Scan for the cell matching the given text and deliver its [x, y] coordinate at center. 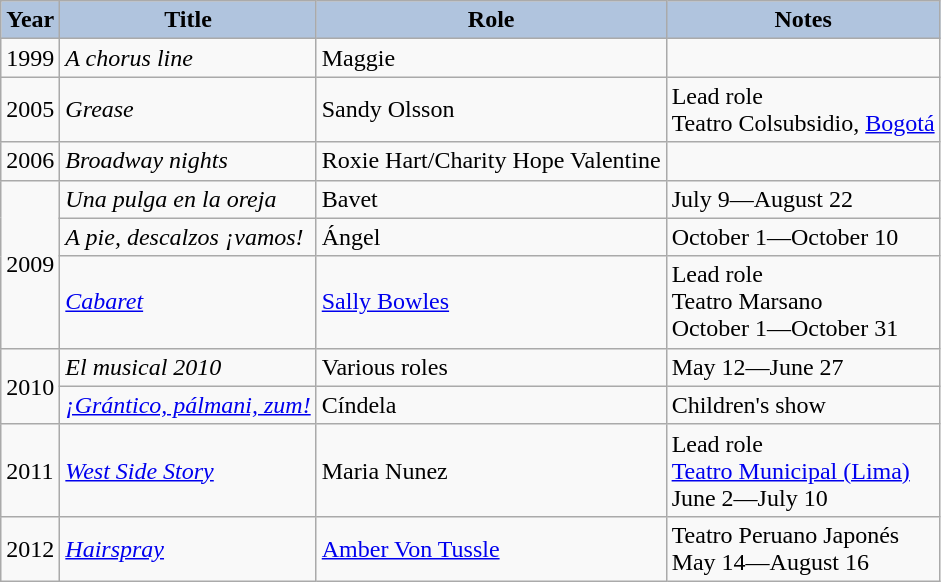
2006 [30, 161]
Lead roleTeatro MarsanoOctober 1—October 31 [803, 302]
2011 [30, 470]
Year [30, 20]
Various roles [491, 367]
Lead roleTeatro Colsubsidio, Bogotá [803, 110]
Hairspray [188, 548]
¡Grántico, pálmani, zum! [188, 405]
Roxie Hart/Charity Hope Valentine [491, 161]
October 1—October 10 [803, 237]
Maria Nunez [491, 470]
Una pulga en la oreja [188, 199]
A chorus line [188, 58]
A pie, descalzos ¡vamos! [188, 237]
Maggie [491, 58]
Ángel [491, 237]
2010 [30, 386]
Amber Von Tussle [491, 548]
Title [188, 20]
July 9—August 22 [803, 199]
Bavet [491, 199]
1999 [30, 58]
Notes [803, 20]
Children's show [803, 405]
El musical 2010 [188, 367]
2012 [30, 548]
Sally Bowles [491, 302]
Cabaret [188, 302]
Role [491, 20]
May 12—June 27 [803, 367]
2005 [30, 110]
Cíndela [491, 405]
Sandy Olsson [491, 110]
Grease [188, 110]
West Side Story [188, 470]
2009 [30, 264]
Broadway nights [188, 161]
Lead roleTeatro Municipal (Lima)June 2—July 10 [803, 470]
Teatro Peruano JaponésMay 14—August 16 [803, 548]
